Capture the cell that displays the provided text and extract its [X, Y] central coordinate. 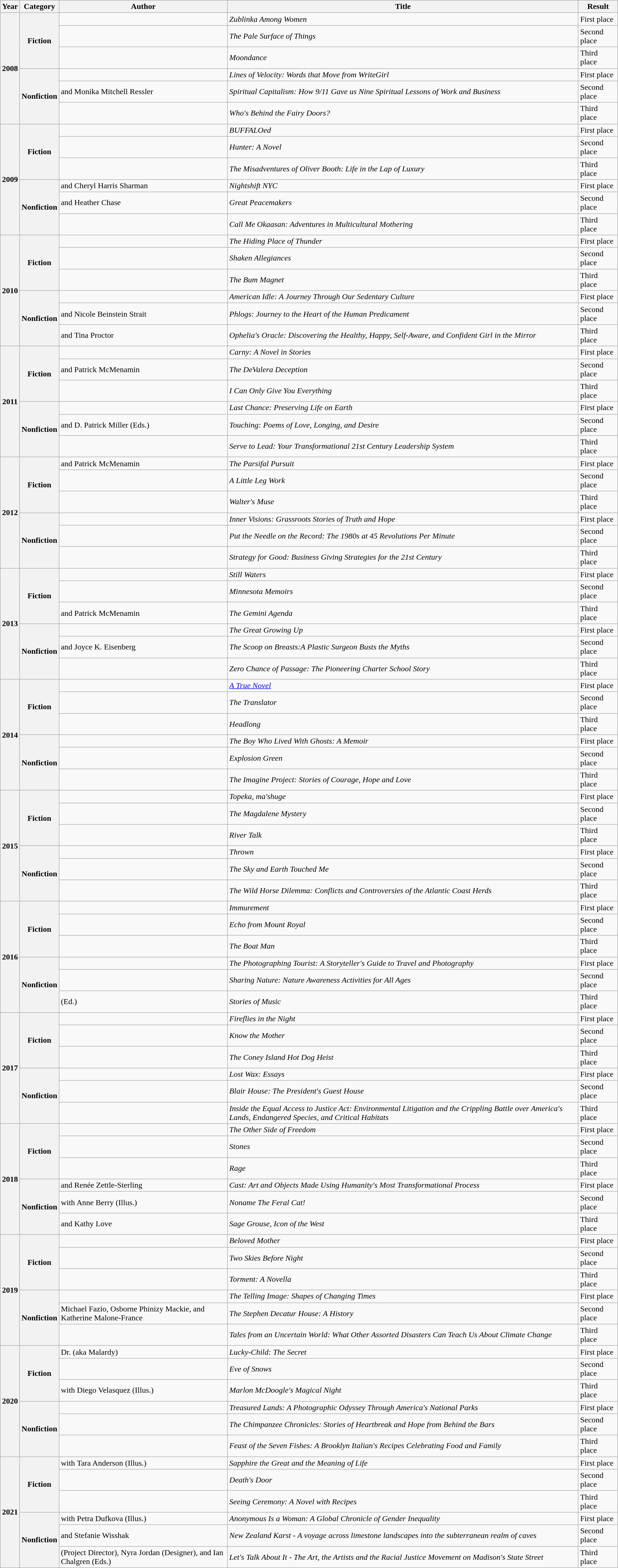
Category [40, 7]
Stones [403, 1147]
with Diego Velasquez (Illus.) [143, 1390]
Strategy for Good: Business Giving Strategies for the 21st Century [403, 557]
2013 [10, 624]
A True Novel [403, 685]
The Great Growing Up [403, 630]
Who's Behind the Fairy Doors? [403, 113]
The Parsifal Pursuit [403, 463]
Feast of the Seven Fishes: A Brooklyn Italian's Recipes Celebrating Food and Family [403, 1446]
Year [10, 7]
The Scoop on Breasts:A Plastic Surgeon Busts the Myths [403, 647]
Ophelia's Oracle: Discovering the Healthy, Happy, Self-Aware, and Confident Girl in the Mirror [403, 335]
The Translator [403, 703]
Echo from Mount Royal [403, 924]
2016 [10, 957]
The Telling Image: Shapes of Changing Times [403, 1296]
Nightshift NYC [403, 186]
and Heather Chase [143, 203]
Stories of Music [403, 1002]
River Talk [403, 835]
and Cheryl Harris Sharman [143, 186]
2017 [10, 1068]
with Petra Dufkova (Illus.) [143, 1518]
Zero Chance of Passage: The Pioneering Charter School Story [403, 668]
The Boy Who Lived With Ghosts: A Memoir [403, 741]
2019 [10, 1290]
Walter's Muse [403, 502]
Blair House: The President's Guest House [403, 1091]
Two Skies Before Night [403, 1258]
Michael Fazio, Osborne Phinizy Mackie, and Katherine Malone-France [143, 1313]
Moondance [403, 57]
and Kathy Love [143, 1224]
2010 [10, 291]
The DeValera Deception [403, 369]
Headlong [403, 724]
Phlogs: Journey to the Heart of the Human Predicament [403, 314]
Cast: Art and Objects Made Using Humanity's Most Transformational Process [403, 1185]
2012 [10, 512]
and Stefanie Wisshak [143, 1535]
The Other Side of Freedom [403, 1130]
Great Peacemakers [403, 203]
The Gemini Agenda [403, 613]
BUFFALOed [403, 130]
The Magdalene Mystery [403, 814]
Sapphire the Great and the Meaning of Life [403, 1463]
Death's Door [403, 1480]
The Imagine Project: Stories of Courage, Hope and Love [403, 779]
American Idle: A Journey Through Our Sedentary Culture [403, 297]
and D. Patrick Miller (Eds.) [143, 425]
Topeka, ma'shuge [403, 796]
Last Chance: Preserving Life on Earth [403, 408]
with Anne Berry (Illus.) [143, 1202]
2011 [10, 401]
Noname The Feral Cat! [403, 1202]
Lost Wax: Essays [403, 1074]
The Bum Magnet [403, 280]
Let's Talk About It - The Art, the Artists and the Racial Justice Movement on Madison's State Street [403, 1557]
The Coney Island Hot Dog Heist [403, 1057]
2015 [10, 846]
Eve of Snows [403, 1369]
Touching: Poems of Love, Longing, and Desire [403, 425]
Zublinka Among Women [403, 19]
Sharing Nature: Nature Awareness Activities for All Ages [403, 980]
Dr. (aka Malardy) [143, 1352]
The Misadventures of Oliver Booth: Life in the Lap of Luxury [403, 168]
2008 [10, 68]
Carny: A Novel in Stories [403, 352]
Put the Needle on the Record: The 1980s at 45 Revolutions Per Minute [403, 536]
Serve to Lead: Your Transformational 21st Century Leadership System [403, 446]
The Boat Man [403, 946]
Torment: A Novella [403, 1279]
2009 [10, 179]
and Monika Mitchell Ressler [143, 92]
The Chimpanzee Chronicles: Stories of Heartbreak and Hope from Behind the Bars [403, 1424]
2021 [10, 1512]
Fireflies in the Night [403, 1019]
Author [143, 7]
Seeing Ceremony: A Novel with Recipes [403, 1502]
Title [403, 7]
The Hiding Place of Thunder [403, 241]
The Stephen Decatur House: A History [403, 1313]
Lucky-Child: The Secret [403, 1352]
The Sky and Earth Touched Me [403, 869]
A Little Leg Work [403, 480]
Minnesota Memoirs [403, 592]
Spiritual Capitalism: How 9/11 Gave us Nine Spiritual Lessons of Work and Business [403, 92]
New Zealand Karst - A voyage across limestone landscapes into the subterranean realm of caves [403, 1535]
2020 [10, 1401]
The Pale Surface of Things [403, 36]
2014 [10, 735]
(Ed.) [143, 1002]
Sage Grouse, Icon of the West [403, 1224]
Lines of Velocity: Words that Move from WriteGirl [403, 75]
Immurement [403, 908]
with Tara Anderson (Illus.) [143, 1463]
Know the Mother [403, 1035]
Still Waters [403, 575]
Explosion Green [403, 758]
and Renée Zettle-Sterling [143, 1185]
Treasured Lands: A Photographic Odyssey Through America's National Parks [403, 1408]
and Tina Proctor [143, 335]
Shaken Allegiances [403, 258]
Rage [403, 1168]
and Joyce K. Eisenberg [143, 647]
Beloved Mother [403, 1241]
(Project Director), Nyra Jordan (Designer), and Ian Chalgren (Eds.) [143, 1557]
I Can Only Give You Everything [403, 391]
and Nicole Beinstein Strait [143, 314]
Inner Visions: Grassroots Stories of Truth and Hope [403, 519]
Call Me Okaasan: Adventures in Multicultural Mothering [403, 224]
2018 [10, 1179]
The Photographing Tourist: A Storyteller's Guide to Travel and Photography [403, 963]
Anonymous Is a Woman: A Global Chronicle of Gender Inequality [403, 1518]
The Wild Horse Dilemma: Conflicts and Controversies of the Atlantic Coast Herds [403, 891]
Hunter: A Novel [403, 147]
Result [598, 7]
Thrown [403, 852]
Tales from an Uncertain World: What Other Assorted Disasters Can Teach Us About Climate Change [403, 1335]
Marlon McDoogle's Magical Night [403, 1390]
